Identify which cell holds the provided text, then report its (x, y) central coordinate. 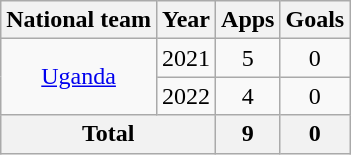
Uganda (79, 77)
Goals (315, 20)
National team (79, 20)
Year (186, 20)
Apps (248, 20)
Total (108, 134)
2022 (186, 96)
5 (248, 58)
2021 (186, 58)
9 (248, 134)
4 (248, 96)
